Capture the cell that displays the provided text and extract its [X, Y] central coordinate. 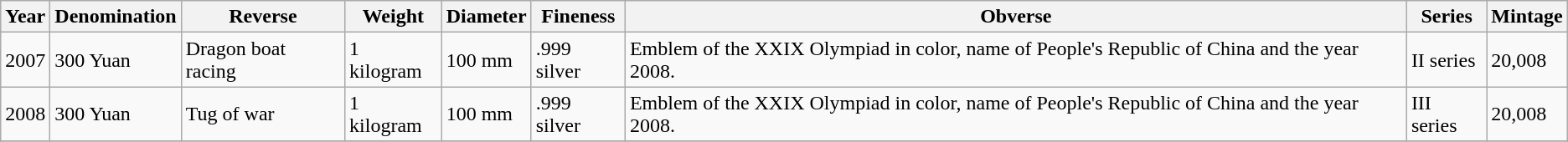
Reverse [263, 17]
2007 [25, 60]
Series [1446, 17]
Diameter [486, 17]
Obverse [1015, 17]
Year [25, 17]
Denomination [116, 17]
Dragon boat racing [263, 60]
Weight [394, 17]
III series [1446, 114]
Fineness [578, 17]
Mintage [1527, 17]
Tug of war [263, 114]
II series [1446, 60]
2008 [25, 114]
